Search for the cell housing the specified text and yield its (x, y) center coordinate. 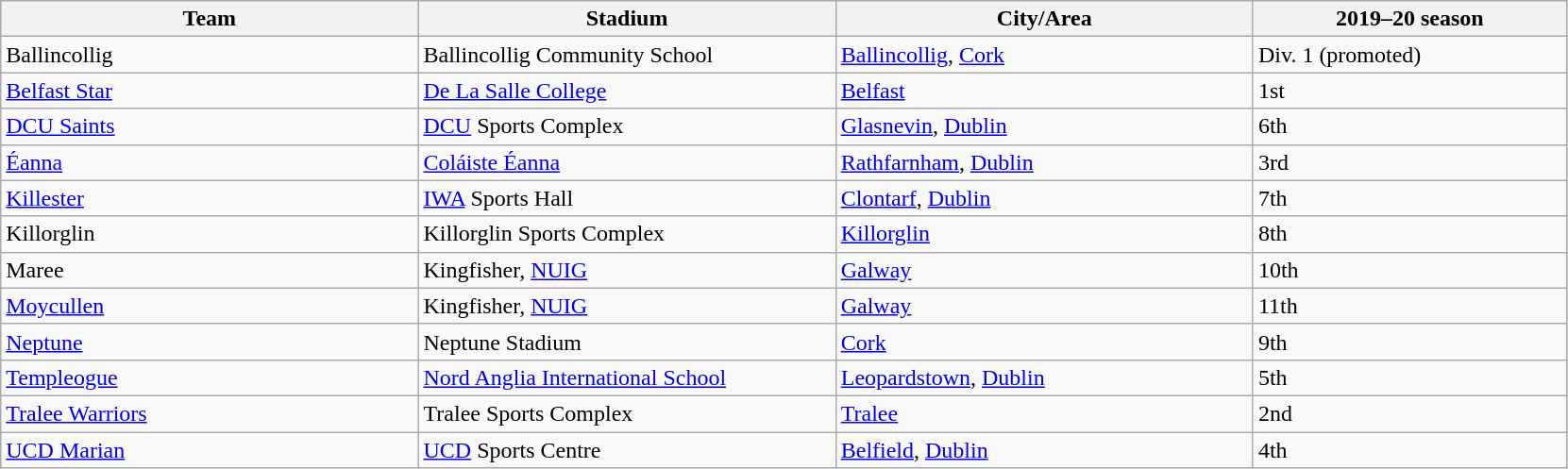
2019–20 season (1409, 19)
Neptune (210, 342)
Killorglin Sports Complex (627, 234)
Éanna (210, 162)
3rd (1409, 162)
8th (1409, 234)
4th (1409, 450)
Belfast Star (210, 91)
Templeogue (210, 377)
Nord Anglia International School (627, 377)
5th (1409, 377)
1st (1409, 91)
Belfield, Dublin (1044, 450)
Ballincollig (210, 55)
City/Area (1044, 19)
DCU Saints (210, 126)
IWA Sports Hall (627, 198)
DCU Sports Complex (627, 126)
Ballincollig, Cork (1044, 55)
Clontarf, Dublin (1044, 198)
Stadium (627, 19)
UCD Marian (210, 450)
Tralee (1044, 413)
Ballincollig Community School (627, 55)
Leopardstown, Dublin (1044, 377)
UCD Sports Centre (627, 450)
Belfast (1044, 91)
Maree (210, 270)
Rathfarnham, Dublin (1044, 162)
6th (1409, 126)
Cork (1044, 342)
Glasnevin, Dublin (1044, 126)
11th (1409, 306)
7th (1409, 198)
2nd (1409, 413)
Team (210, 19)
Killester (210, 198)
Coláiste Éanna (627, 162)
Div. 1 (promoted) (1409, 55)
Tralee Sports Complex (627, 413)
De La Salle College (627, 91)
Moycullen (210, 306)
Tralee Warriors (210, 413)
Neptune Stadium (627, 342)
9th (1409, 342)
10th (1409, 270)
